Capture the cell that displays the provided text and extract its (x, y) central coordinate. 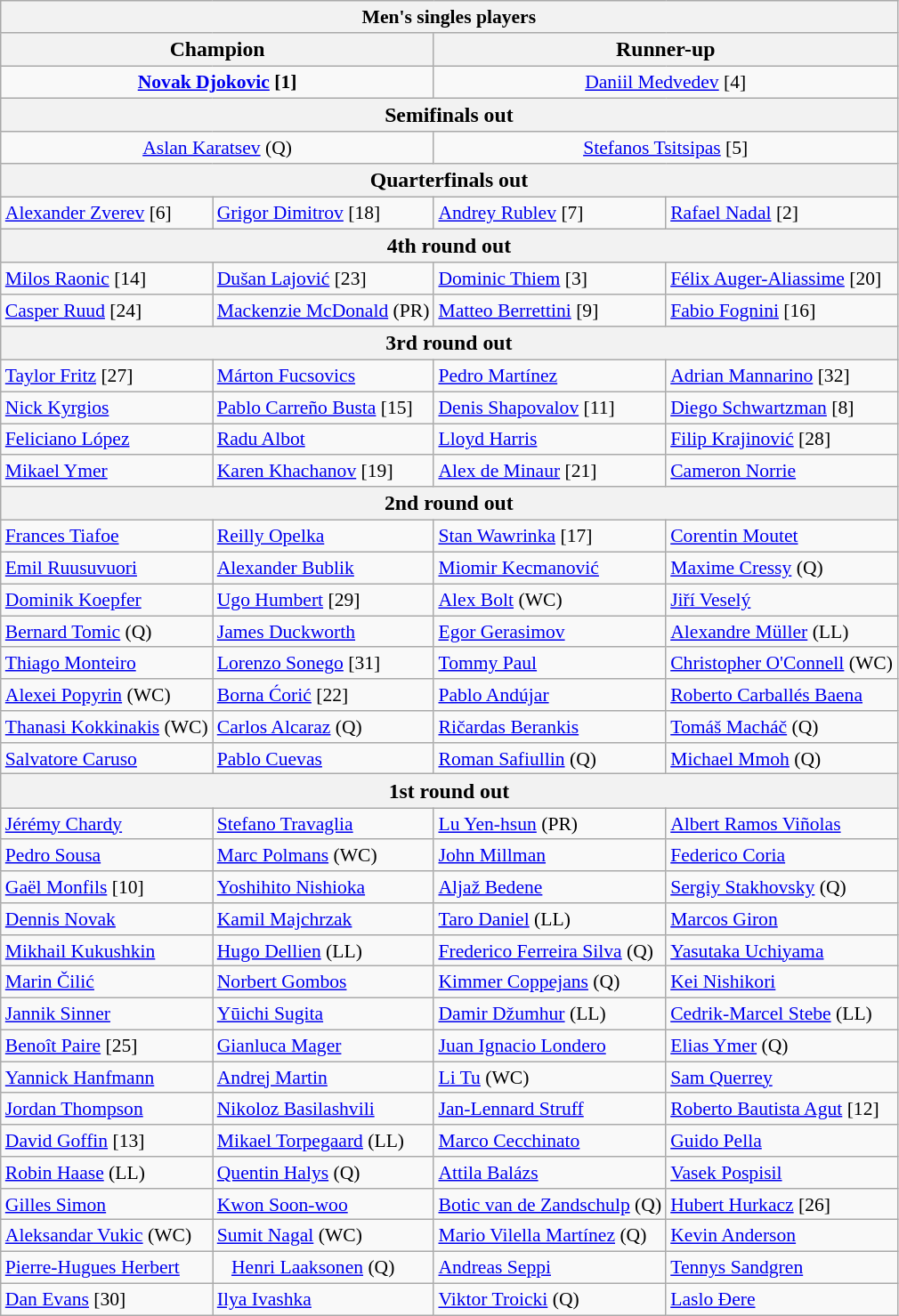
Yūichi Sugita (324, 1014)
Milos Raonic [14] (107, 279)
Alexandre Müller (LL) (782, 632)
Federico Coria (782, 856)
Frances Tiafoe (107, 537)
Roberto Carballés Baena (782, 695)
Andreas Seppi (550, 1268)
John Millman (550, 856)
Gaël Monfils [10] (107, 887)
Aslan Karatsev (Q) (217, 148)
Novak Djokovic [1] (217, 83)
Vasek Pospisil (782, 1173)
Tennys Sandgren (782, 1268)
Jannik Sinner (107, 1014)
Lorenzo Sonego [31] (324, 664)
1st round out (449, 791)
Dominic Thiem [3] (550, 279)
Stefanos Tsitsipas [5] (666, 148)
Ilya Ivashka (324, 1300)
Carlos Alcaraz (Q) (324, 727)
Champion (217, 50)
Alex Bolt (WC) (550, 600)
Pablo Cuevas (324, 759)
Kwon Soon-woo (324, 1205)
Kimmer Coppejans (Q) (550, 982)
Kei Nishikori (782, 982)
Casper Ruud [24] (107, 311)
Alexander Bublik (324, 569)
Cameron Norrie (782, 472)
Alexei Popyrin (WC) (107, 695)
Marin Čilić (107, 982)
Pedro Martínez (550, 376)
Sumit Nagal (WC) (324, 1236)
Kamil Majchrzak (324, 919)
Fabio Fognini [16] (782, 311)
Ričardas Berankis (550, 727)
Denis Shapovalov [11] (550, 408)
Mario Vilella Martínez (Q) (550, 1236)
Quentin Halys (Q) (324, 1173)
Bernard Tomic (Q) (107, 632)
Lu Yen-hsun (PR) (550, 824)
Jérémy Chardy (107, 824)
Pedro Sousa (107, 856)
Viktor Troicki (Q) (550, 1300)
Mikael Torpegaard (LL) (324, 1141)
Frederico Ferreira Silva (Q) (550, 951)
Borna Ćorić [22] (324, 695)
Jordan Thompson (107, 1110)
Runner-up (666, 50)
Andrej Martin (324, 1078)
Elias Ymer (Q) (782, 1046)
Radu Albot (324, 440)
Egor Gerasimov (550, 632)
Yannick Hanfmann (107, 1078)
Mackenzie McDonald (PR) (324, 311)
Aleksandar Vukic (WC) (107, 1236)
Thiago Monteiro (107, 664)
Jan-Lennard Struff (550, 1110)
Laslo Đere (782, 1300)
Alex de Minaur [21] (550, 472)
Thanasi Kokkinakis (WC) (107, 727)
Gilles Simon (107, 1205)
Semifinals out (449, 115)
Marco Cecchinato (550, 1141)
Li Tu (WC) (550, 1078)
Dennis Novak (107, 919)
Dominik Koepfer (107, 600)
Feliciano López (107, 440)
Sergiy Stakhovsky (Q) (782, 887)
Daniil Medvedev [4] (666, 83)
Dušan Lajović [23] (324, 279)
Botic van de Zandschulp (Q) (550, 1205)
4th round out (449, 246)
Pablo Andújar (550, 695)
Attila Balázs (550, 1173)
Tomáš Macháč (Q) (782, 727)
Andrey Rublev [7] (550, 214)
Maxime Cressy (Q) (782, 569)
Benoît Paire [25] (107, 1046)
Guido Pella (782, 1141)
David Goffin [13] (107, 1141)
Félix Auger-Aliassime [20] (782, 279)
Marc Polmans (WC) (324, 856)
Michael Mmoh (Q) (782, 759)
Stefano Travaglia (324, 824)
Nikoloz Basilashvili (324, 1110)
Roberto Bautista Agut [12] (782, 1110)
Pablo Carreño Busta [15] (324, 408)
Mikael Ymer (107, 472)
Taylor Fritz [27] (107, 376)
Ugo Humbert [29] (324, 600)
Hubert Hurkacz [26] (782, 1205)
Pierre-Hugues Herbert (107, 1268)
Henri Laaksonen (Q) (324, 1268)
2nd round out (449, 504)
Sam Querrey (782, 1078)
Mikhail Kukushkin (107, 951)
Filip Krajinović [28] (782, 440)
Corentin Moutet (782, 537)
Adrian Mannarino [32] (782, 376)
Yasutaka Uchiyama (782, 951)
Diego Schwartzman [8] (782, 408)
Marcos Giron (782, 919)
Men's singles players (449, 17)
Aljaž Bedene (550, 887)
3rd round out (449, 343)
Damir Džumhur (LL) (550, 1014)
Márton Fucsovics (324, 376)
Salvatore Caruso (107, 759)
Matteo Berrettini [9] (550, 311)
Roman Safiullin (Q) (550, 759)
Alexander Zverev [6] (107, 214)
Emil Ruusuvuori (107, 569)
Albert Ramos Viñolas (782, 824)
Gianluca Mager (324, 1046)
Quarterfinals out (449, 181)
Lloyd Harris (550, 440)
Reilly Opelka (324, 537)
Rafael Nadal [2] (782, 214)
Robin Haase (LL) (107, 1173)
Norbert Gombos (324, 982)
Jiří Veselý (782, 600)
Christopher O'Connell (WC) (782, 664)
Kevin Anderson (782, 1236)
Grigor Dimitrov [18] (324, 214)
James Duckworth (324, 632)
Taro Daniel (LL) (550, 919)
Stan Wawrinka [17] (550, 537)
Hugo Dellien (LL) (324, 951)
Tommy Paul (550, 664)
Nick Kyrgios (107, 408)
Juan Ignacio Londero (550, 1046)
Karen Khachanov [19] (324, 472)
Cedrik-Marcel Stebe (LL) (782, 1014)
Miomir Kecmanović (550, 569)
Dan Evans [30] (107, 1300)
Yoshihito Nishioka (324, 887)
